Determine the (x, y) coordinate at the center of the cell enclosing the given text.  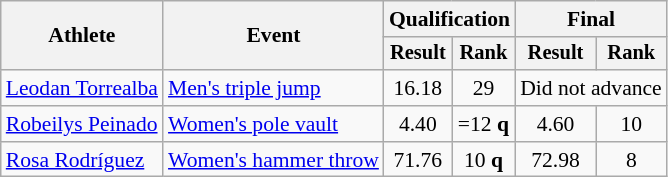
4.40 (418, 124)
Final (591, 19)
Leodan Torrealba (82, 88)
4.60 (556, 124)
Did not advance (591, 88)
29 (484, 88)
10 (632, 124)
Event (274, 36)
Qualification (450, 19)
=12 q (484, 124)
16.18 (418, 88)
Men's triple jump (274, 88)
Women's pole vault (274, 124)
Athlete (82, 36)
Robeilys Peinado (82, 124)
